Scan for the cell matching the given text and deliver its (X, Y) coordinate at center. 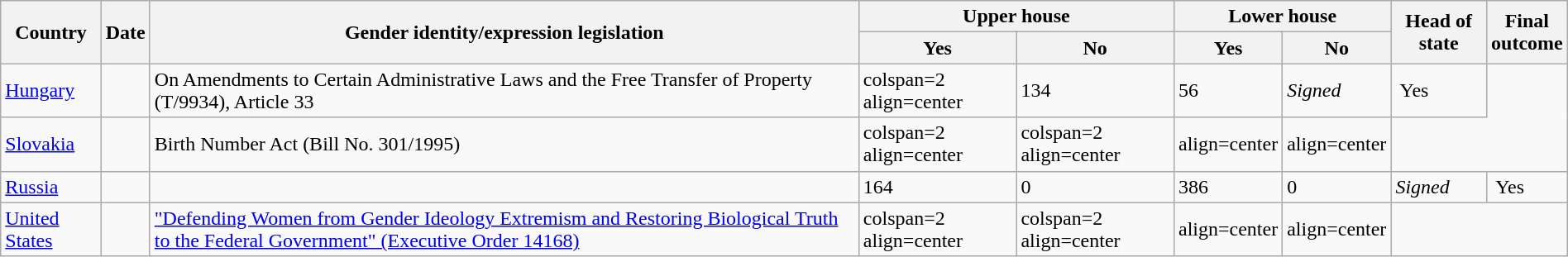
386 (1227, 187)
Country (51, 32)
Head of state (1439, 32)
"Defending Women from Gender Ideology Extremism and Restoring Biological Truth to the Federal Government" (Executive Order 14168) (504, 230)
Birth Number Act (Bill No. 301/1995) (504, 144)
Russia (51, 187)
Upper house (1016, 17)
On Amendments to Certain Administrative Laws and the Free Transfer of Property (T/9934), Article 33 (504, 91)
Hungary (51, 91)
Finaloutcome (1527, 32)
164 (938, 187)
Gender identity/expression legislation (504, 32)
134 (1095, 91)
United States (51, 230)
Slovakia (51, 144)
Lower house (1282, 17)
56 (1227, 91)
Date (126, 32)
